Return the (X, Y) coordinate for the center point of the cell that contains the specified text.  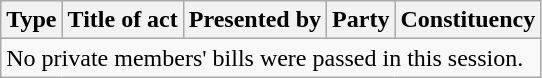
Presented by (254, 20)
No private members' bills were passed in this session. (271, 58)
Constituency (468, 20)
Title of act (122, 20)
Party (361, 20)
Type (32, 20)
